Search for the cell housing the specified text and yield its [x, y] center coordinate. 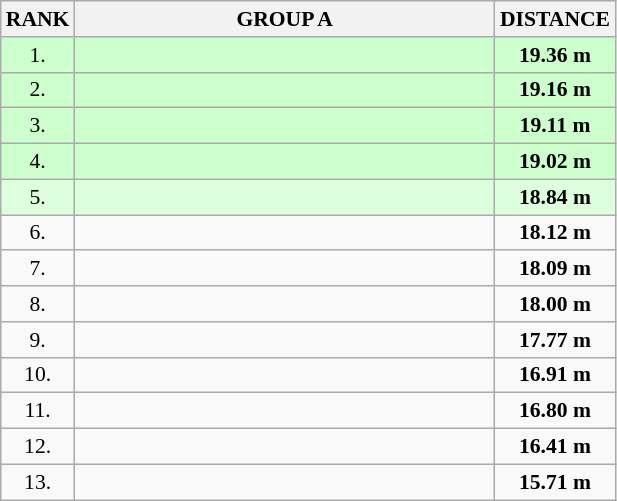
19.02 m [555, 162]
6. [38, 233]
7. [38, 269]
GROUP A [284, 19]
18.84 m [555, 197]
19.36 m [555, 55]
17.77 m [555, 340]
5. [38, 197]
13. [38, 482]
16.41 m [555, 447]
19.11 m [555, 126]
15.71 m [555, 482]
18.12 m [555, 233]
DISTANCE [555, 19]
1. [38, 55]
16.91 m [555, 375]
RANK [38, 19]
2. [38, 90]
10. [38, 375]
16.80 m [555, 411]
11. [38, 411]
18.09 m [555, 269]
18.00 m [555, 304]
12. [38, 447]
4. [38, 162]
3. [38, 126]
19.16 m [555, 90]
8. [38, 304]
9. [38, 340]
